Detect which cell encompasses the target text, then output its [X, Y] center coordinate. 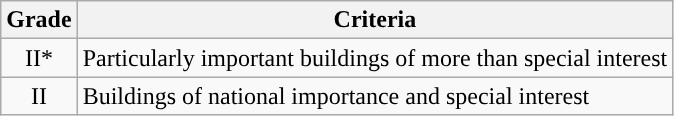
Grade [39, 20]
Buildings of national importance and special interest [375, 96]
Criteria [375, 20]
II* [39, 58]
Particularly important buildings of more than special interest [375, 58]
II [39, 96]
